Return [x, y] of the center of cell containing provided text 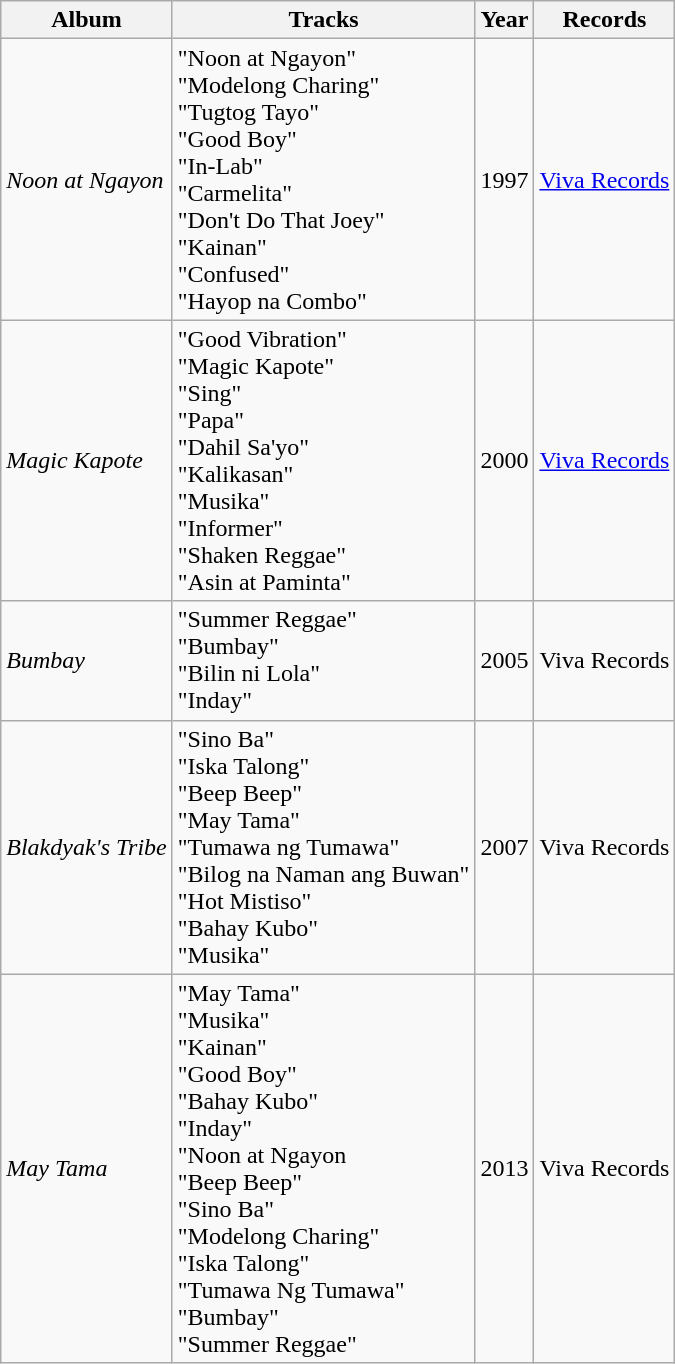
"Sino Ba" "Iska Talong" "Beep Beep" "May Tama" "Tumawa ng Tumawa" "Bilog na Naman ang Buwan" "Hot Mistiso" "Bahay Kubo" "Musika" [324, 847]
Album [87, 20]
"Noon at Ngayon" "Modelong Charing" "Tugtog Tayo" "Good Boy" "In-Lab" "Carmelita" "Don't Do That Joey" "Kainan" "Confused" "Hayop na Combo" [324, 180]
1997 [504, 180]
2007 [504, 847]
Year [504, 20]
"Good Vibration" "Magic Kapote" "Sing" "Papa" "Dahil Sa'yo" "Kalikasan" "Musika" "Informer" "Shaken Reggae" "Asin at Paminta" [324, 460]
May Tama [87, 1168]
2005 [504, 660]
Bumbay [87, 660]
Tracks [324, 20]
"Summer Reggae" "Bumbay" "Bilin ni Lola" "Inday" [324, 660]
Blakdyak's Tribe [87, 847]
Magic Kapote [87, 460]
Records [604, 20]
2000 [504, 460]
Noon at Ngayon [87, 180]
2013 [504, 1168]
